Detect which cell encompasses the target text, then output its [X, Y] center coordinate. 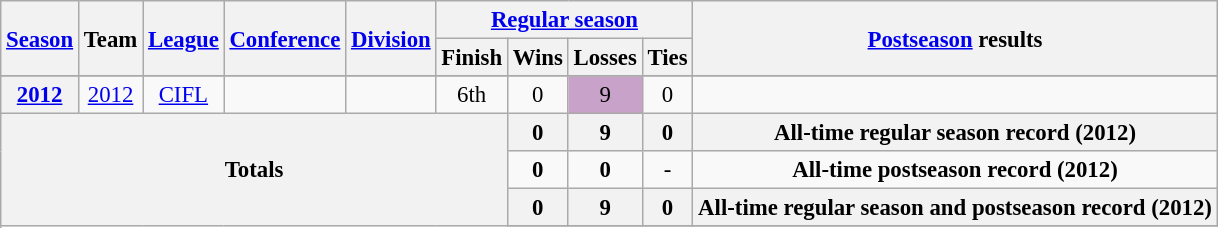
All-time regular season and postseason record (2012) [955, 208]
6th [472, 95]
Ties [668, 58]
Season [40, 38]
All-time postseason record (2012) [955, 170]
League [184, 38]
CIFL [184, 95]
All-time regular season record (2012) [955, 133]
Wins [538, 58]
Finish [472, 58]
Postseason results [955, 38]
Team [110, 38]
- [668, 170]
Division [391, 38]
Regular season [564, 20]
Conference [285, 38]
Totals [254, 170]
Losses [605, 58]
